Capture the cell that displays the provided text and extract its [x, y] central coordinate. 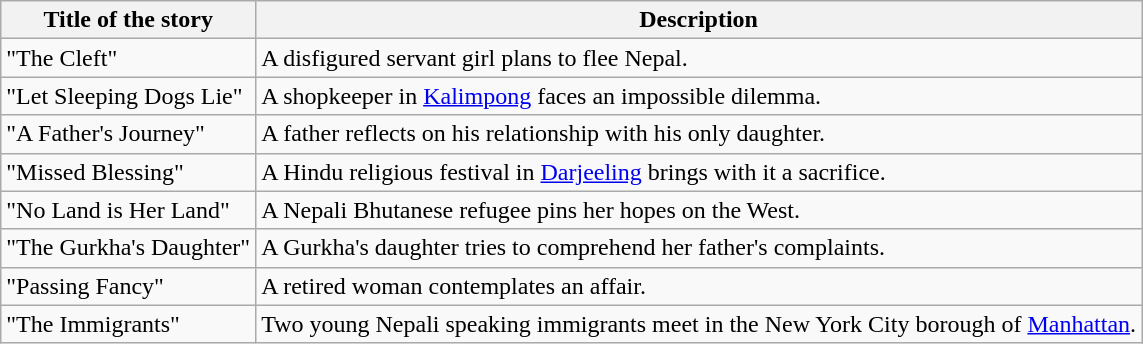
A disfigured servant girl plans to flee Nepal. [699, 58]
A shopkeeper in Kalimpong faces an impossible dilemma. [699, 96]
A Nepali Bhutanese refugee pins her hopes on the West. [699, 210]
"Passing Fancy" [128, 286]
A Hindu religious festival in Darjeeling brings with it a sacrifice. [699, 172]
"The Cleft" [128, 58]
"Missed Blessing" [128, 172]
Title of the story [128, 20]
"The Gurkha's Daughter" [128, 248]
"The Immigrants" [128, 324]
Description [699, 20]
A retired woman contemplates an affair. [699, 286]
"No Land is Her Land" [128, 210]
"Let Sleeping Dogs Lie" [128, 96]
A Gurkha's daughter tries to comprehend her father's complaints. [699, 248]
A father reflects on his relationship with his only daughter. [699, 134]
"A Father's Journey" [128, 134]
Two young Nepali speaking immigrants meet in the New York City borough of Manhattan. [699, 324]
